Identify which cell holds the provided text, then report its [X, Y] central coordinate. 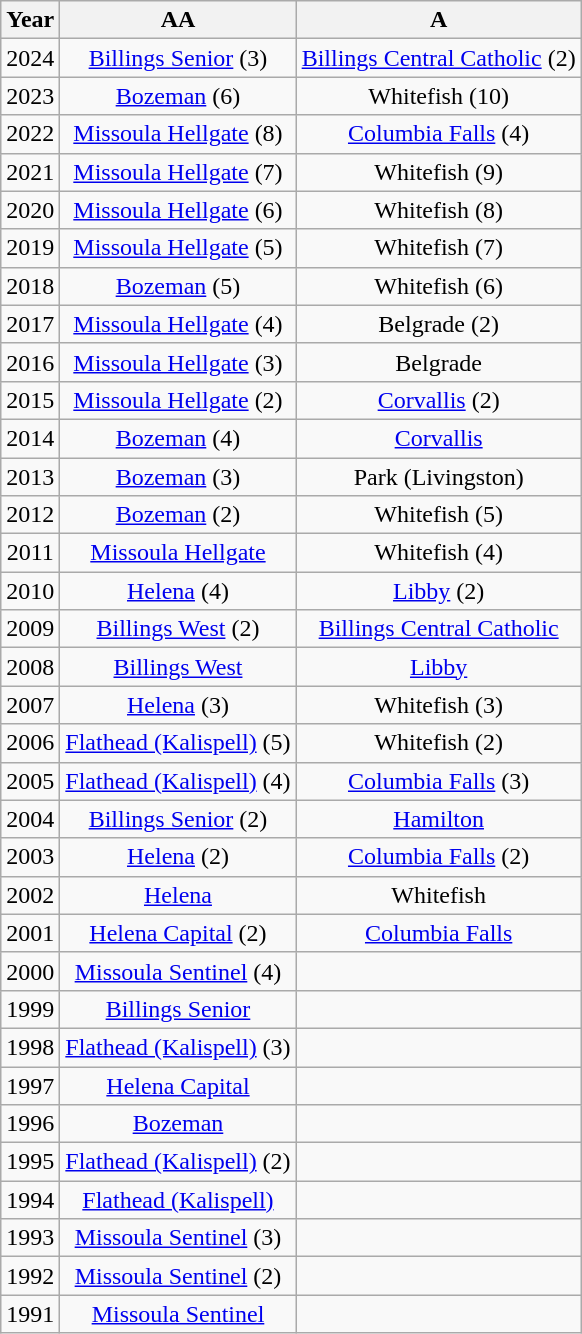
Missoula Sentinel (4) [178, 971]
2023 [30, 96]
Billings West (2) [178, 629]
Whitefish (3) [438, 705]
Missoula Hellgate (2) [178, 400]
2010 [30, 591]
1993 [30, 1238]
Bozeman [178, 1124]
Missoula Sentinel [178, 1314]
2016 [30, 362]
Billings Senior (3) [178, 58]
1999 [30, 1009]
Whitefish (8) [438, 210]
Whitefish (7) [438, 248]
2009 [30, 629]
Helena Capital (2) [178, 933]
Helena (2) [178, 857]
Flathead (Kalispell) [178, 1200]
Columbia Falls (2) [438, 857]
Flathead (Kalispell) (4) [178, 781]
Corvallis [438, 438]
2002 [30, 895]
Bozeman (2) [178, 515]
Whitefish [438, 895]
Libby [438, 667]
2024 [30, 58]
2021 [30, 172]
Belgrade [438, 362]
Bozeman (3) [178, 477]
Columbia Falls (4) [438, 134]
Missoula Sentinel (2) [178, 1276]
Park (Livingston) [438, 477]
2019 [30, 248]
Whitefish (9) [438, 172]
Year [30, 20]
Bozeman (4) [178, 438]
Missoula Hellgate (5) [178, 248]
Whitefish (5) [438, 515]
AA [178, 20]
Flathead (Kalispell) (5) [178, 743]
Helena [178, 895]
2013 [30, 477]
2001 [30, 933]
2017 [30, 324]
1995 [30, 1162]
Columbia Falls [438, 933]
Billings Central Catholic (2) [438, 58]
Flathead (Kalispell) (3) [178, 1047]
2020 [30, 210]
1992 [30, 1276]
Bozeman (6) [178, 96]
2006 [30, 743]
Whitefish (10) [438, 96]
2008 [30, 667]
Columbia Falls (3) [438, 781]
Missoula Sentinel (3) [178, 1238]
2004 [30, 819]
Bozeman (5) [178, 286]
2014 [30, 438]
2000 [30, 971]
2012 [30, 515]
Billings Senior (2) [178, 819]
1998 [30, 1047]
2022 [30, 134]
Billings Senior [178, 1009]
2011 [30, 553]
Helena (3) [178, 705]
2018 [30, 286]
1996 [30, 1124]
Helena (4) [178, 591]
2003 [30, 857]
Missoula Hellgate (4) [178, 324]
Billings Central Catholic [438, 629]
Missoula Hellgate (3) [178, 362]
2007 [30, 705]
A [438, 20]
Missoula Hellgate (6) [178, 210]
Missoula Hellgate [178, 553]
Whitefish (4) [438, 553]
Missoula Hellgate (8) [178, 134]
2005 [30, 781]
1997 [30, 1085]
Belgrade (2) [438, 324]
Hamilton [438, 819]
2015 [30, 400]
Whitefish (6) [438, 286]
Whitefish (2) [438, 743]
1991 [30, 1314]
Billings West [178, 667]
Corvallis (2) [438, 400]
Missoula Hellgate (7) [178, 172]
1994 [30, 1200]
Flathead (Kalispell) (2) [178, 1162]
Libby (2) [438, 591]
Helena Capital [178, 1085]
